For the text-containing cell, return its midpoint in [x, y] coordinate format. 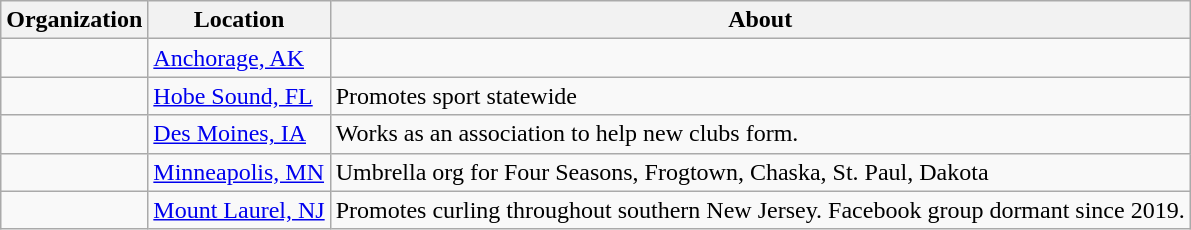
Umbrella org for Four Seasons, Frogtown, Chaska, St. Paul, Dakota [760, 172]
Des Moines, IA [239, 134]
Organization [74, 20]
Anchorage, AK [239, 58]
Promotes sport statewide [760, 96]
About [760, 20]
Works as an association to help new clubs form. [760, 134]
Minneapolis, MN [239, 172]
Hobe Sound, FL [239, 96]
Location [239, 20]
Mount Laurel, NJ [239, 210]
Promotes curling throughout southern New Jersey. Facebook group dormant since 2019. [760, 210]
